For the text-containing cell, return its midpoint in [x, y] coordinate format. 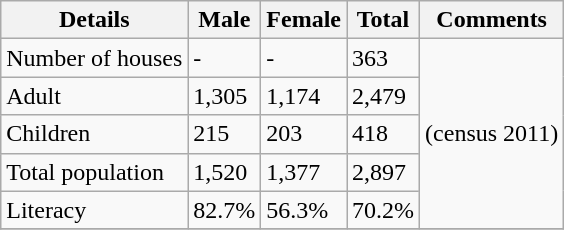
2,479 [384, 96]
56.3% [304, 210]
(census 2011) [492, 134]
Adult [94, 96]
2,897 [384, 172]
203 [304, 134]
215 [224, 134]
Literacy [94, 210]
363 [384, 58]
1,377 [304, 172]
Female [304, 20]
Male [224, 20]
1,305 [224, 96]
82.7% [224, 210]
Children [94, 134]
70.2% [384, 210]
Comments [492, 20]
1,174 [304, 96]
Total population [94, 172]
Number of houses [94, 58]
418 [384, 134]
Details [94, 20]
1,520 [224, 172]
Total [384, 20]
